Capture the cell that displays the provided text and extract its [X, Y] central coordinate. 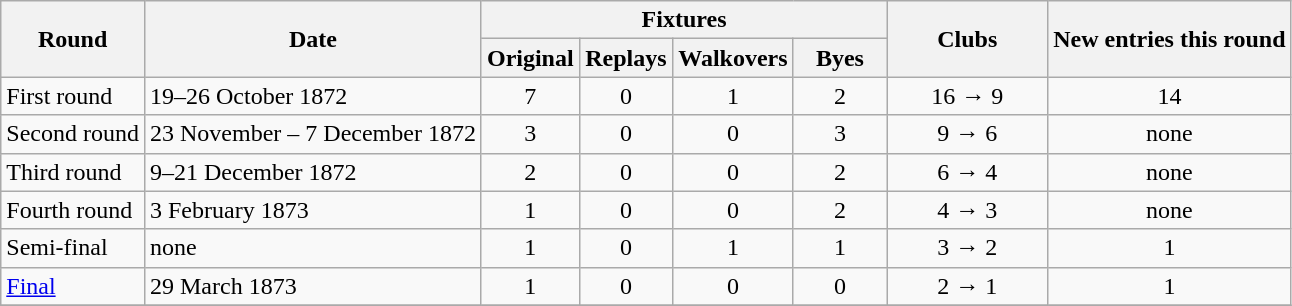
Clubs [968, 39]
9–21 December 1872 [312, 172]
19–26 October 1872 [312, 96]
Date [312, 39]
4 → 3 [968, 210]
Replays [626, 58]
9 → 6 [968, 134]
29 March 1873 [312, 286]
16 → 9 [968, 96]
New entries this round [1170, 39]
Byes [840, 58]
Semi-final [73, 248]
14 [1170, 96]
Fourth round [73, 210]
Walkovers [733, 58]
Original [530, 58]
Third round [73, 172]
3 February 1873 [312, 210]
Final [73, 286]
Second round [73, 134]
2 → 1 [968, 286]
Fixtures [684, 20]
3 → 2 [968, 248]
6 → 4 [968, 172]
Round [73, 39]
7 [530, 96]
23 November – 7 December 1872 [312, 134]
First round [73, 96]
